Search for the cell housing the specified text and yield its (X, Y) center coordinate. 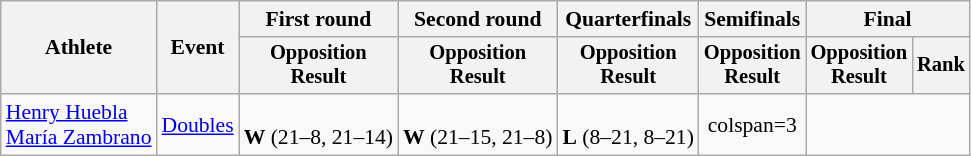
Henry Huebla María Zambrano (79, 124)
W (21–8, 21–14) (318, 124)
Second round (478, 19)
W (21–15, 21–8) (478, 124)
Rank (941, 66)
First round (318, 19)
Semifinals (752, 19)
Final (888, 19)
Quarterfinals (628, 19)
Athlete (79, 48)
colspan=3 (752, 124)
L (8–21, 8–21) (628, 124)
Event (198, 48)
Doubles (198, 124)
